Identify which cell holds the provided text, then report its (x, y) central coordinate. 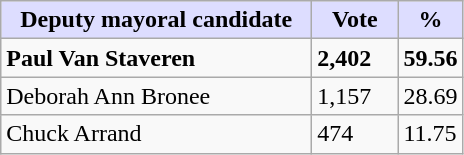
59.56 (430, 58)
1,157 (355, 96)
2,402 (355, 58)
Chuck Arrand (156, 134)
11.75 (430, 134)
Deputy mayoral candidate (156, 20)
Vote (355, 20)
% (430, 20)
474 (355, 134)
Paul Van Staveren (156, 58)
Deborah Ann Bronee (156, 96)
28.69 (430, 96)
